Capture the cell that displays the provided text and extract its (X, Y) central coordinate. 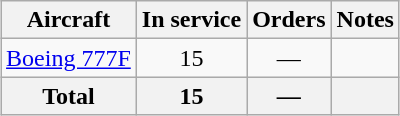
Total (69, 96)
Boeing 777F (69, 58)
Orders (289, 20)
Notes (365, 20)
In service (191, 20)
Aircraft (69, 20)
